Find where the given text appears and provide that cell's center as (x, y) coordinate. 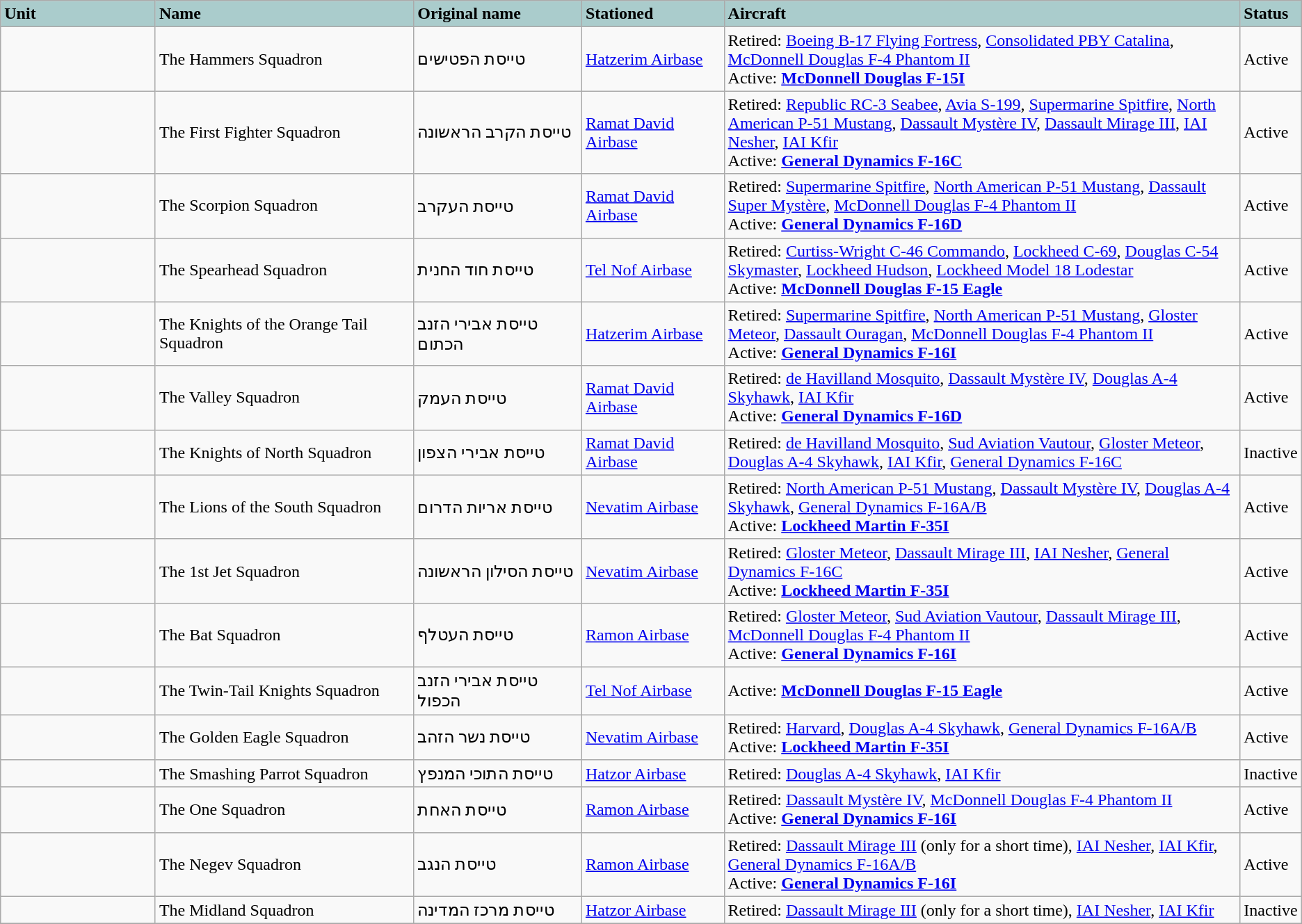
The One Squadron (284, 809)
טייסת העמק (498, 398)
Stationed (652, 14)
Original name (498, 14)
Retired: Harvard, Douglas A-4 Skyhawk, General Dynamics F-16A/BActive: Lockheed Martin F-35I (982, 737)
טייסת התוכי המנפץ (498, 774)
The Twin-Tail Knights Squadron (284, 690)
The Hammers Squadron (284, 59)
טייסת הסילון הראשונה (498, 571)
The Golden Eagle Squadron (284, 737)
Retired: North American P-51 Mustang, Dassault Mystère IV, Douglas A-4 Skyhawk, General Dynamics F-16A/BActive: Lockheed Martin F-35I (982, 507)
The Spearhead Squadron (284, 270)
טייסת אבירי הזנב הכפול (498, 690)
טייסת נשר הזהב (498, 737)
Active: McDonnell Douglas F-15 Eagle (982, 690)
Retired: Douglas A-4 Skyhawk, IAI Kfir (982, 774)
Name (284, 14)
טייסת אבירי הזנב הכתום (498, 334)
Aircraft (982, 14)
Status (1271, 14)
Retired: de Havilland Mosquito, Dassault Mystère IV, Douglas A-4 Skyhawk, IAI KfirActive: General Dynamics F-16D (982, 398)
The Scorpion Squadron (284, 206)
The Valley Squadron (284, 398)
Retired: Boeing B-17 Flying Fortress, Consolidated PBY Catalina, McDonnell Douglas F-4 Phantom IIActive: McDonnell Douglas F-15I (982, 59)
טייסת מרכז המדינה (498, 910)
Retired: Gloster Meteor, Sud Aviation Vautour, Dassault Mirage III, McDonnell Douglas F-4 Phantom IIActive: General Dynamics F-16I (982, 635)
The Knights of the Orange Tail Squadron (284, 334)
Retired: Dassault Mystère IV, McDonnell Douglas F-4 Phantom IIActive: General Dynamics F-16I (982, 809)
טייסת אבירי הצפון (498, 452)
The Bat Squadron (284, 635)
The Lions of the South Squadron (284, 507)
טייסת אריות הדרום (498, 507)
טייסת העקרב (498, 206)
The Knights of North Squadron (284, 452)
Retired: Dassault Mirage III (only for a short time), IAI Nesher, IAI Kfir (982, 910)
טייסת הפטישים (498, 59)
טייסת הנגב (498, 864)
טייסת חוד החנית (498, 270)
טייסת העטלף (498, 635)
The Smashing Parrot Squadron (284, 774)
Retired: Gloster Meteor, Dassault Mirage III, IAI Nesher, General Dynamics F-16CActive: Lockheed Martin F-35I (982, 571)
Retired: Dassault Mirage III (only for a short time), IAI Nesher, IAI Kfir, General Dynamics F-16A/BActive: General Dynamics F-16I (982, 864)
טייסת הקרב הראשונה (498, 132)
Unit (78, 14)
Retired: de Havilland Mosquito, Sud Aviation Vautour, Gloster Meteor, Douglas A-4 Skyhawk, IAI Kfir, General Dynamics F-16C (982, 452)
Retired: Supermarine Spitfire, North American P-51 Mustang, Dassault Super Mystère, McDonnell Douglas F-4 Phantom IIActive: General Dynamics F-16D (982, 206)
The Negev Squadron (284, 864)
טייסת האחת (498, 809)
The 1st Jet Squadron (284, 571)
The First Fighter Squadron (284, 132)
The Midland Squadron (284, 910)
